Provide the (X, Y) coordinate of the cell's center where the given text is located.  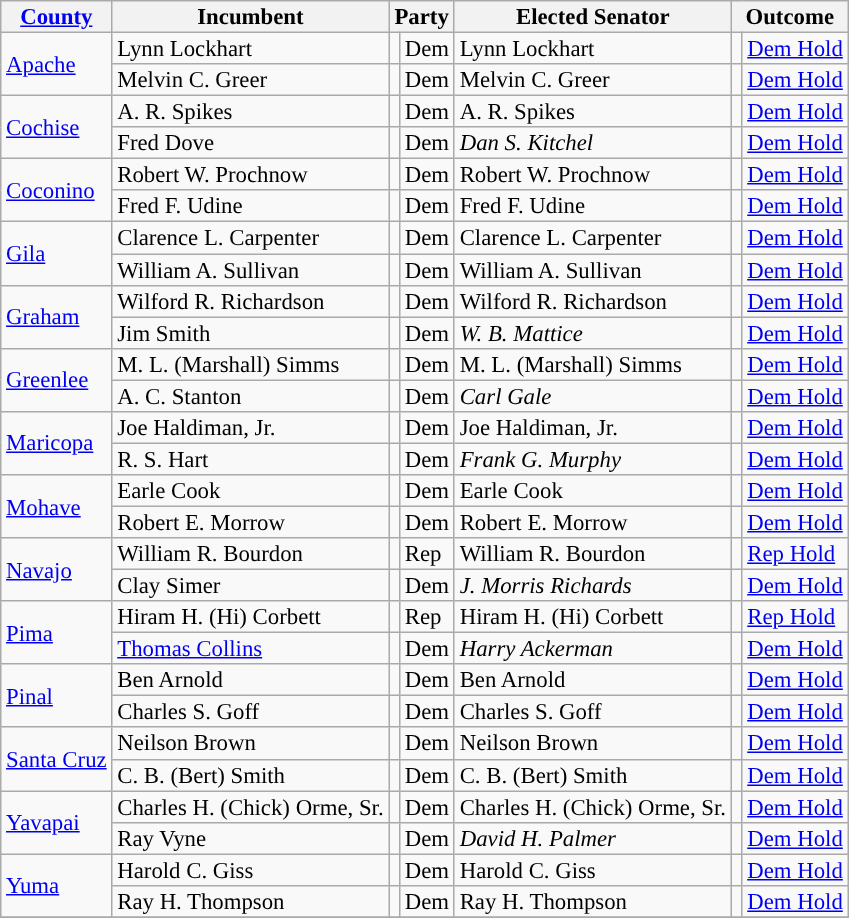
Outcome (790, 17)
Frank G. Murphy (592, 459)
Fred Dove (250, 143)
Harry Ackerman (592, 649)
Maricopa (56, 444)
County (56, 17)
Yuma (56, 886)
Santa Cruz (56, 760)
A. C. Stanton (250, 396)
Apache (56, 64)
Thomas Collins (250, 649)
Incumbent (250, 17)
Gila (56, 254)
J. Morris Richards (592, 586)
Pima (56, 632)
Clay Simer (250, 586)
Coconino (56, 190)
Greenlee (56, 380)
R. S. Hart (250, 459)
Carl Gale (592, 396)
Navajo (56, 570)
Mohave (56, 506)
Elected Senator (592, 17)
Jim Smith (250, 333)
Dan S. Kitchel (592, 143)
Pinal (56, 696)
Yavapai (56, 822)
Cochise (56, 128)
David H. Palmer (592, 838)
Ray Vyne (250, 838)
W. B. Mattice (592, 333)
Graham (56, 316)
Party (422, 17)
